Return [X, Y] of the center of cell containing provided text 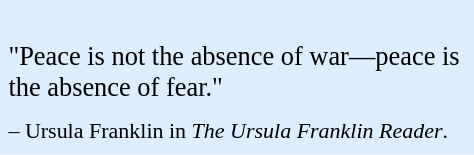
– Ursula Franklin in The Ursula Franklin Reader. [236, 129]
"Peace is not the absence of war—peace is the absence of fear." [236, 57]
